Find where the given text appears and provide that cell's center as (x, y) coordinate. 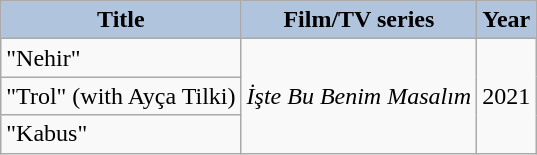
Film/TV series (359, 20)
İşte Bu Benim Masalım (359, 96)
"Trol" (with Ayça Tilki) (121, 96)
Year (506, 20)
"Kabus" (121, 134)
"Nehir" (121, 58)
Title (121, 20)
2021 (506, 96)
